Identify which cell holds the provided text, then report its (X, Y) central coordinate. 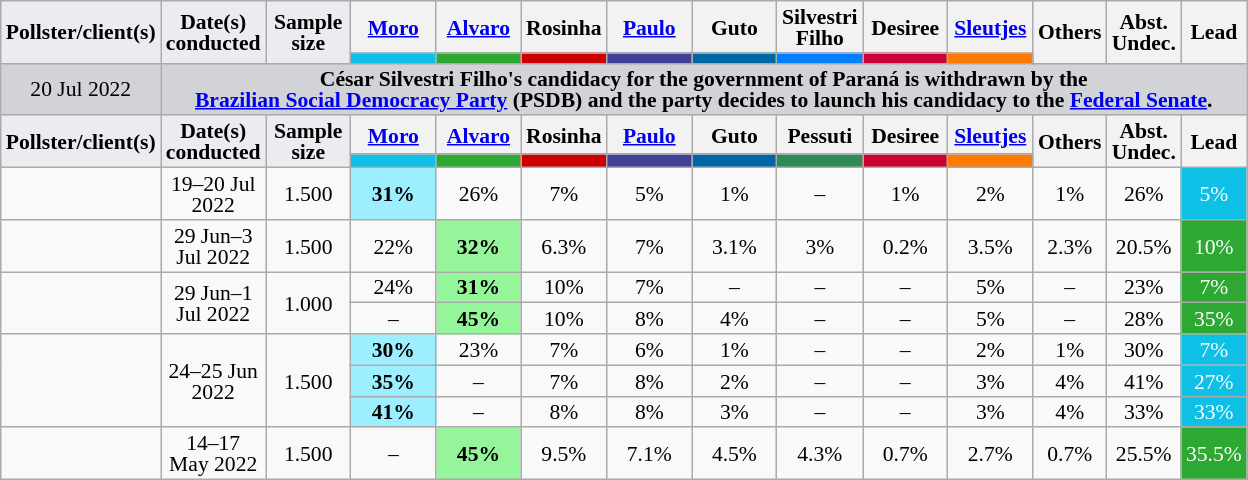
2.7% (990, 454)
7.1% (650, 454)
4.5% (734, 454)
28% (1144, 318)
1.000 (308, 303)
20 Jul 2022 (81, 89)
3.1% (734, 246)
4.3% (820, 454)
22% (394, 246)
29 Jun–1 Jul 2022 (214, 303)
2.3% (1070, 246)
9.5% (564, 454)
Silvestri Filho (820, 27)
24% (394, 288)
27% (1214, 380)
19–20 Jul 2022 (214, 194)
6.3% (564, 246)
25.5% (1144, 454)
32% (478, 246)
35.5% (1214, 454)
20.5% (1144, 246)
Pessuti (820, 136)
3.5% (990, 246)
0.2% (906, 246)
24–25 Jun 2022 (214, 380)
29 Jun–3 Jul 2022 (214, 246)
14–17 May 2022 (214, 454)
6% (650, 350)
